Search for the cell housing the specified text and yield its (X, Y) center coordinate. 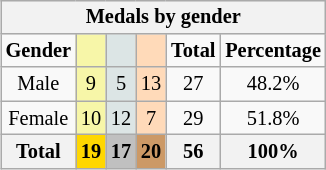
13 (151, 84)
100% (273, 152)
Male (38, 84)
Gender (38, 51)
27 (193, 84)
Medals by gender (164, 17)
19 (91, 152)
9 (91, 84)
5 (121, 84)
48.2% (273, 84)
7 (151, 118)
17 (121, 152)
12 (121, 118)
56 (193, 152)
20 (151, 152)
10 (91, 118)
Female (38, 118)
29 (193, 118)
51.8% (273, 118)
Percentage (273, 51)
